Return (X, Y) of the center of cell containing provided text 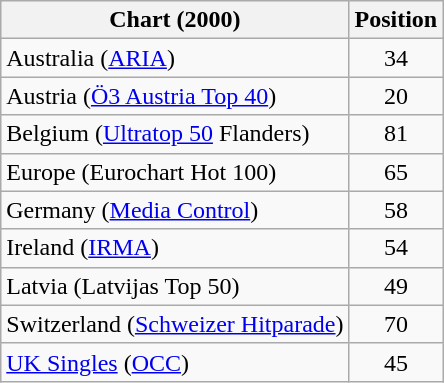
70 (396, 324)
Europe (Eurochart Hot 100) (175, 172)
Germany (Media Control) (175, 210)
Latvia (Latvijas Top 50) (175, 286)
Austria (Ö3 Austria Top 40) (175, 96)
58 (396, 210)
45 (396, 362)
34 (396, 58)
Ireland (IRMA) (175, 248)
UK Singles (OCC) (175, 362)
Switzerland (Schweizer Hitparade) (175, 324)
65 (396, 172)
49 (396, 286)
Chart (2000) (175, 20)
54 (396, 248)
Belgium (Ultratop 50 Flanders) (175, 134)
20 (396, 96)
Position (396, 20)
81 (396, 134)
Australia (ARIA) (175, 58)
